For the text-containing cell, return its midpoint in (X, Y) coordinate format. 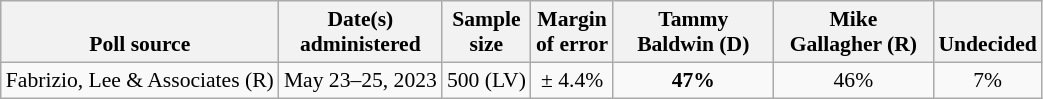
7% (987, 80)
MikeGallagher (R) (853, 32)
Date(s)administered (360, 32)
46% (853, 80)
May 23–25, 2023 (360, 80)
Samplesize (486, 32)
Fabrizio, Lee & Associates (R) (140, 80)
47% (693, 80)
± 4.4% (572, 80)
Marginof error (572, 32)
500 (LV) (486, 80)
TammyBaldwin (D) (693, 32)
Poll source (140, 32)
Undecided (987, 32)
